Identify which cell holds the provided text, then report its (X, Y) central coordinate. 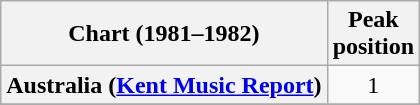
Chart (1981–1982) (164, 34)
Peakposition (373, 34)
Australia (Kent Music Report) (164, 85)
1 (373, 85)
